Determine the [x, y] coordinate at the center of the cell enclosing the given text.  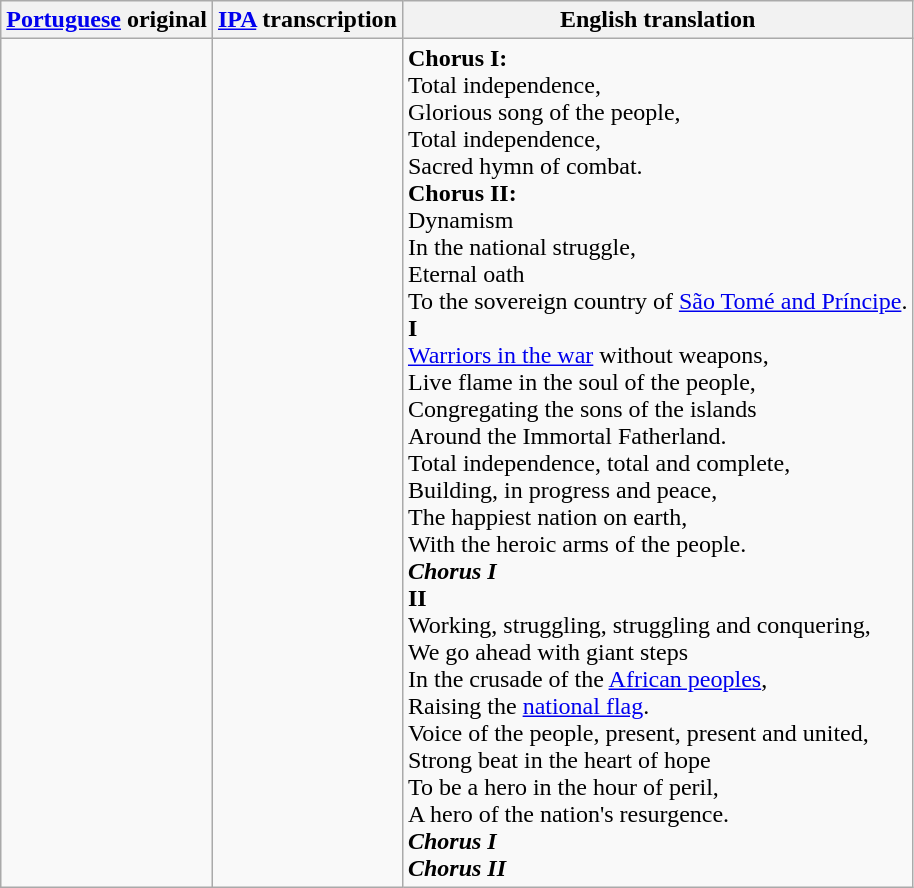
IPA transcription [307, 20]
Portuguese original [107, 20]
English translation [657, 20]
